Capture the cell that displays the provided text and extract its [x, y] central coordinate. 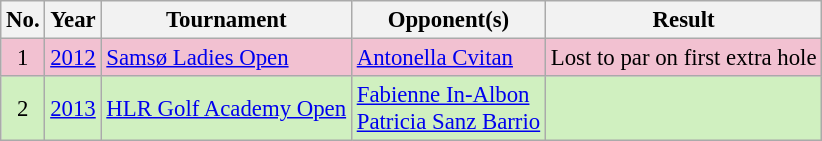
Year [73, 20]
HLR Golf Academy Open [226, 108]
Samsø Ladies Open [226, 58]
Opponent(s) [448, 20]
No. [23, 20]
2 [23, 108]
Tournament [226, 20]
Result [683, 20]
Fabienne In-Albon Patricia Sanz Barrio [448, 108]
Lost to par on first extra hole [683, 58]
2012 [73, 58]
Antonella Cvitan [448, 58]
1 [23, 58]
2013 [73, 108]
